Output the [x, y] coordinate of the center of the cell containing the given text.  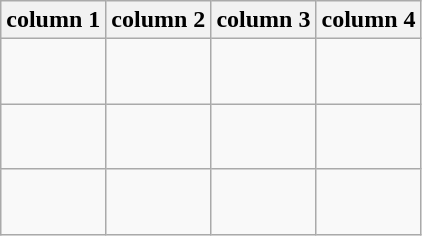
column 3 [264, 20]
column 2 [158, 20]
column 4 [368, 20]
column 1 [54, 20]
